From the cell containing the given text, extract its center point as (x, y) coordinate. 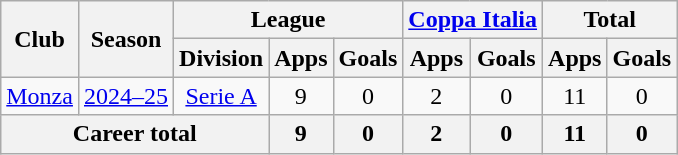
League (288, 20)
Monza (40, 96)
Total (610, 20)
Club (40, 39)
Coppa Italia (473, 20)
Serie A (222, 96)
2024–25 (126, 96)
Season (126, 39)
Career total (135, 134)
Division (222, 58)
